For the text-containing cell, return its midpoint in [X, Y] coordinate format. 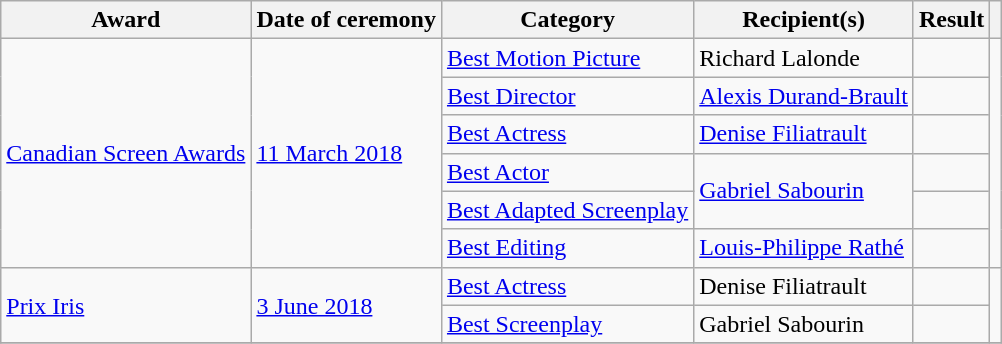
Best Screenplay [567, 324]
Best Actor [567, 172]
Canadian Screen Awards [126, 153]
Best Director [567, 96]
Category [567, 20]
Best Motion Picture [567, 58]
Best Editing [567, 248]
Louis-Philippe Rathé [804, 248]
Prix Iris [126, 305]
Date of ceremony [346, 20]
Alexis Durand-Brault [804, 96]
Result [951, 20]
11 March 2018 [346, 153]
Award [126, 20]
Best Adapted Screenplay [567, 210]
Recipient(s) [804, 20]
3 June 2018 [346, 305]
Richard Lalonde [804, 58]
